Extract the [X, Y] coordinate from the center of the cell holding the provided text.  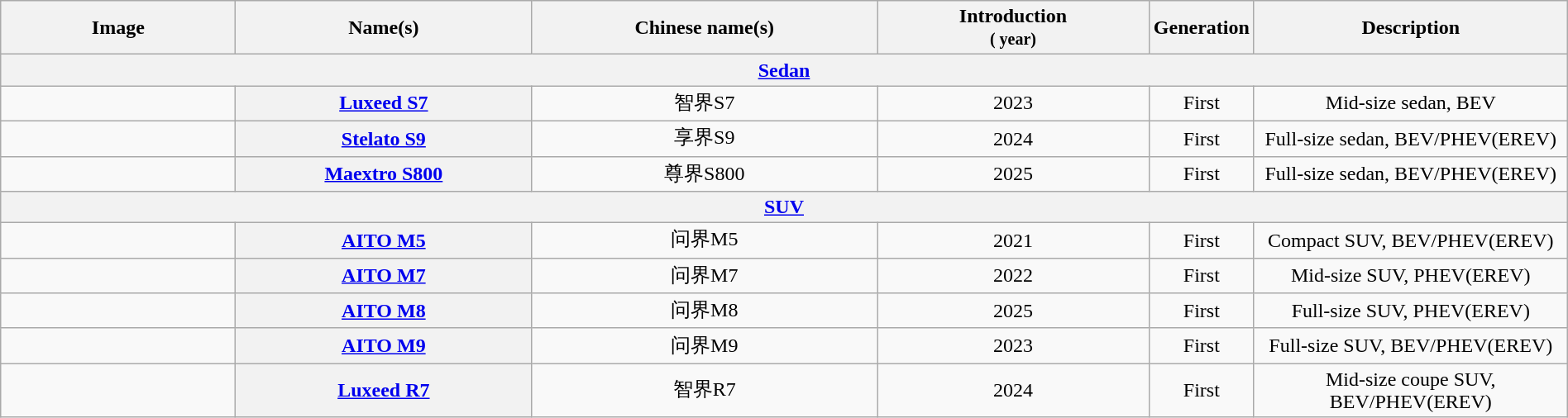
Introduction( year) [1014, 28]
Stelato S9 [384, 139]
SUV [784, 207]
Luxeed S7 [384, 104]
Compact SUV, BEV/PHEV(EREV) [1411, 241]
2022 [1014, 276]
Full-size SUV, PHEV(EREV) [1411, 311]
Generation [1201, 28]
Chinese name(s) [705, 28]
Mid-size SUV, PHEV(EREV) [1411, 276]
问界M8 [705, 311]
问界M7 [705, 276]
AITO M5 [384, 241]
问界M5 [705, 241]
Name(s) [384, 28]
2021 [1014, 241]
AITO M7 [384, 276]
Sedan [784, 70]
问界M9 [705, 345]
Description [1411, 28]
尊界S800 [705, 173]
智界R7 [705, 390]
Image [118, 28]
AITO M9 [384, 345]
享界S9 [705, 139]
Full-size SUV, BEV/PHEV(EREV) [1411, 345]
AITO M8 [384, 311]
Luxeed R7 [384, 390]
Maextro S800 [384, 173]
智界S7 [705, 104]
Mid-size sedan, BEV [1411, 104]
Mid-size coupe SUV, BEV/PHEV(EREV) [1411, 390]
